Provide the [X, Y] coordinate of the cell's center where the given text is located.  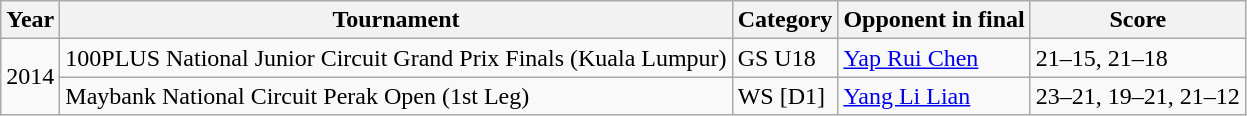
23–21, 19–21, 21–12 [1138, 96]
Yang Li Lian [934, 96]
2014 [30, 77]
Opponent in final [934, 20]
Year [30, 20]
WS [D1] [785, 96]
Category [785, 20]
100PLUS National Junior Circuit Grand Prix Finals (Kuala Lumpur) [396, 58]
GS U18 [785, 58]
Tournament [396, 20]
Yap Rui Chen [934, 58]
Maybank National Circuit Perak Open (1st Leg) [396, 96]
Score [1138, 20]
21–15, 21–18 [1138, 58]
